Output the (X, Y) coordinate of the center of the cell containing the given text.  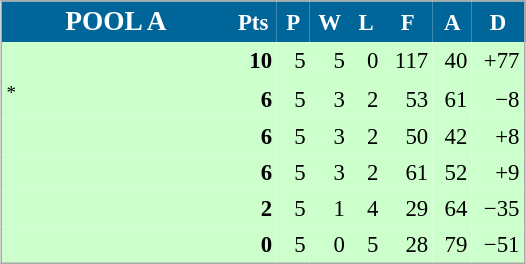
+9 (498, 173)
50 (408, 137)
1 (330, 209)
79 (452, 246)
* (115, 98)
−51 (498, 246)
4 (366, 209)
W (330, 22)
+8 (498, 137)
D (498, 22)
−8 (498, 98)
117 (408, 60)
53 (408, 98)
+77 (498, 60)
40 (452, 60)
28 (408, 246)
42 (452, 137)
L (366, 22)
52 (452, 173)
10 (254, 60)
29 (408, 209)
F (408, 22)
64 (452, 209)
P (294, 22)
Pts (254, 22)
POOL A (115, 22)
A (452, 22)
−35 (498, 209)
